For the text-containing cell, return its midpoint in (X, Y) coordinate format. 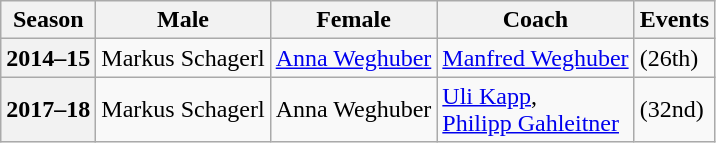
Male (183, 20)
Events (674, 20)
2014–15 (48, 58)
(26th) (674, 58)
Female (354, 20)
Manfred Weghuber (536, 58)
2017–18 (48, 110)
Season (48, 20)
(32nd) (674, 110)
Coach (536, 20)
Uli Kapp,Philipp Gahleitner (536, 110)
